For the text-containing cell, return its midpoint in (X, Y) coordinate format. 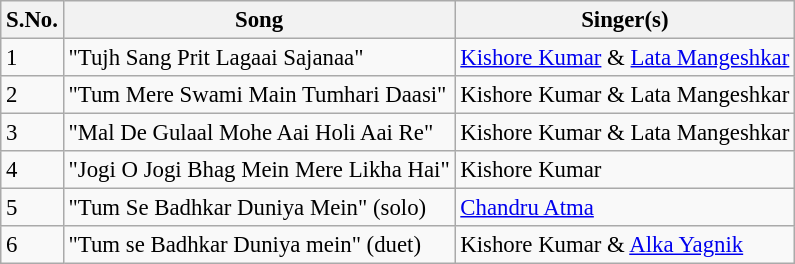
"Tum Mere Swami Main Tumhari Daasi" (259, 95)
4 (32, 170)
3 (32, 133)
5 (32, 208)
Kishore Kumar (625, 170)
Singer(s) (625, 20)
2 (32, 95)
"Tum se Badhkar Duniya mein" (duet) (259, 245)
Kishore Kumar & Alka Yagnik (625, 245)
"Jogi O Jogi Bhag Mein Mere Likha Hai" (259, 170)
Song (259, 20)
"Tum Se Badhkar Duniya Mein" (solo) (259, 208)
6 (32, 245)
"Tujh Sang Prit Lagaai Sajanaa" (259, 58)
Chandru Atma (625, 208)
"Mal De Gulaal Mohe Aai Holi Aai Re" (259, 133)
S.No. (32, 20)
1 (32, 58)
